From the cell containing the given text, extract its center point as (x, y) coordinate. 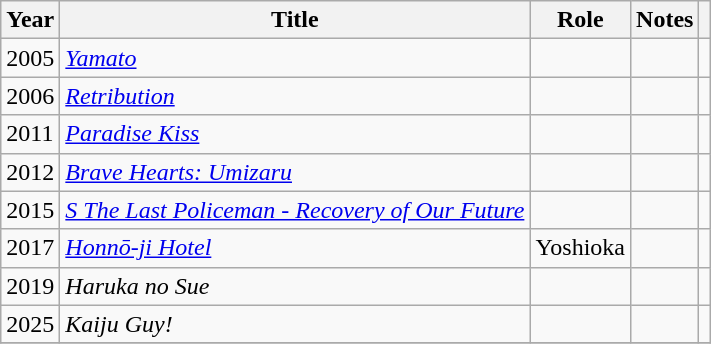
2011 (30, 134)
Kaiju Guy! (295, 324)
Paradise Kiss (295, 134)
Retribution (295, 96)
Year (30, 20)
2012 (30, 172)
2015 (30, 210)
Haruka no Sue (295, 286)
2006 (30, 96)
Yoshioka (580, 248)
Honnō-ji Hotel (295, 248)
Notes (665, 20)
2017 (30, 248)
2005 (30, 58)
Role (580, 20)
S The Last Policeman - Recovery of Our Future (295, 210)
2025 (30, 324)
Brave Hearts: Umizaru (295, 172)
Yamato (295, 58)
Title (295, 20)
2019 (30, 286)
